Identify which cell holds the provided text, then report its [X, Y] central coordinate. 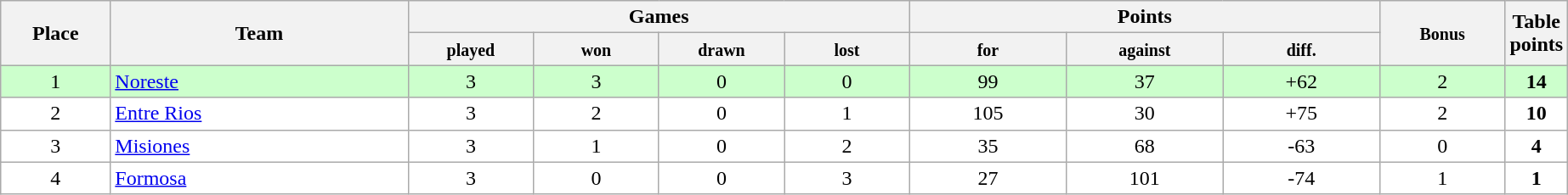
Misiones [259, 146]
lost [847, 49]
99 [988, 81]
14 [1537, 81]
Noreste [259, 81]
101 [1145, 178]
played [471, 49]
+62 [1301, 81]
Points [1144, 17]
-63 [1301, 146]
drawn [722, 49]
-74 [1301, 178]
10 [1537, 114]
diff. [1301, 49]
+75 [1301, 114]
35 [988, 146]
Tablepoints [1537, 33]
won [597, 49]
Team [259, 33]
37 [1145, 81]
Bonus [1442, 33]
30 [1145, 114]
Games [659, 17]
68 [1145, 146]
27 [988, 178]
105 [988, 114]
Formosa [259, 178]
against [1145, 49]
Place [56, 33]
Entre Rios [259, 114]
for [988, 49]
